Detect which cell encompasses the target text, then output its [x, y] center coordinate. 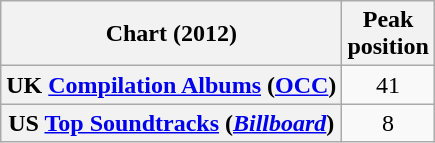
41 [388, 85]
8 [388, 123]
Chart (2012) [172, 34]
UK Compilation Albums (OCC) [172, 85]
Peakposition [388, 34]
US Top Soundtracks (Billboard) [172, 123]
